Find where the given text appears and provide that cell's center as [X, Y] coordinate. 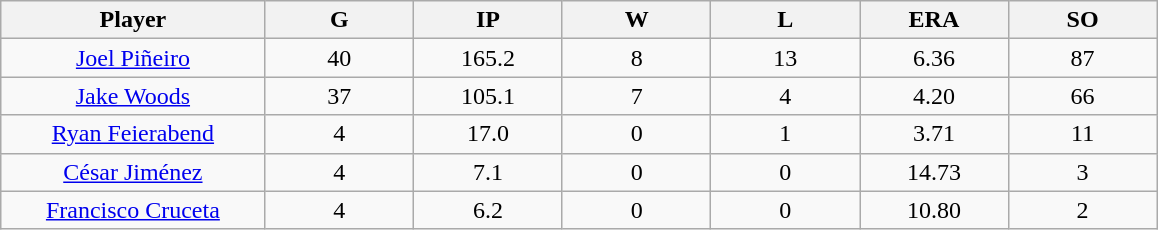
6.36 [934, 58]
11 [1082, 134]
7 [636, 96]
40 [340, 58]
3.71 [934, 134]
8 [636, 58]
G [340, 20]
ERA [934, 20]
10.80 [934, 210]
SO [1082, 20]
105.1 [488, 96]
4.20 [934, 96]
Player [133, 20]
66 [1082, 96]
87 [1082, 58]
Francisco Cruceta [133, 210]
César Jiménez [133, 172]
14.73 [934, 172]
W [636, 20]
Ryan Feierabend [133, 134]
3 [1082, 172]
17.0 [488, 134]
L [786, 20]
1 [786, 134]
165.2 [488, 58]
Joel Piñeiro [133, 58]
Jake Woods [133, 96]
IP [488, 20]
37 [340, 96]
13 [786, 58]
2 [1082, 210]
7.1 [488, 172]
6.2 [488, 210]
